Return the [X, Y] coordinate for the center point of the cell that contains the specified text.  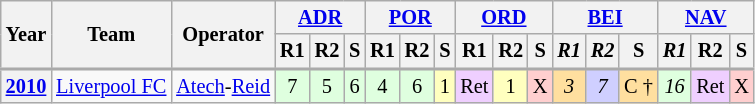
16 [674, 85]
Team [111, 34]
3 [568, 85]
Operator [223, 34]
ORD [504, 17]
Atech-Reid [223, 85]
2010 [26, 85]
NAV [706, 17]
POR [410, 17]
5 [328, 85]
ADR [320, 17]
4 [382, 85]
Year [26, 34]
Liverpool FC [111, 85]
C † [638, 85]
BEI [604, 17]
